Identify which cell holds the provided text, then report its [x, y] central coordinate. 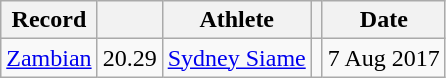
Date [384, 20]
20.29 [130, 58]
Sydney Siame [236, 58]
Zambian [49, 58]
7 Aug 2017 [384, 58]
Athlete [236, 20]
Record [49, 20]
